Find where the given text appears and provide that cell's center as (X, Y) coordinate. 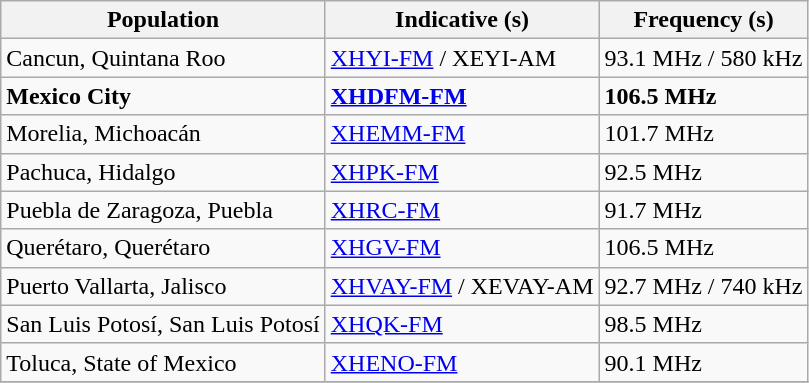
San Luis Potosí, San Luis Potosí (163, 324)
Morelia, Michoacán (163, 134)
XHPK-FM (462, 172)
XHRC-FM (462, 210)
91.7 MHz (704, 210)
XHEMM-FM (462, 134)
XHDFM-FM (462, 96)
Puerto Vallarta, Jalisco (163, 286)
Cancun, Quintana Roo (163, 58)
Mexico City (163, 96)
98.5 MHz (704, 324)
XHYI-FM / XEYI-AM (462, 58)
Population (163, 20)
Querétaro, Querétaro (163, 248)
Puebla de Zaragoza, Puebla (163, 210)
Toluca, State of Mexico (163, 362)
Frequency (s) (704, 20)
XHENO-FM (462, 362)
93.1 MHz / 580 kHz (704, 58)
92.7 MHz / 740 kHz (704, 286)
Indicative (s) (462, 20)
101.7 MHz (704, 134)
92.5 MHz (704, 172)
XHQK-FM (462, 324)
XHGV-FM (462, 248)
90.1 MHz (704, 362)
XHVAY-FM / XEVAY-AM (462, 286)
Pachuca, Hidalgo (163, 172)
